From the cell containing the given text, extract its center point as [x, y] coordinate. 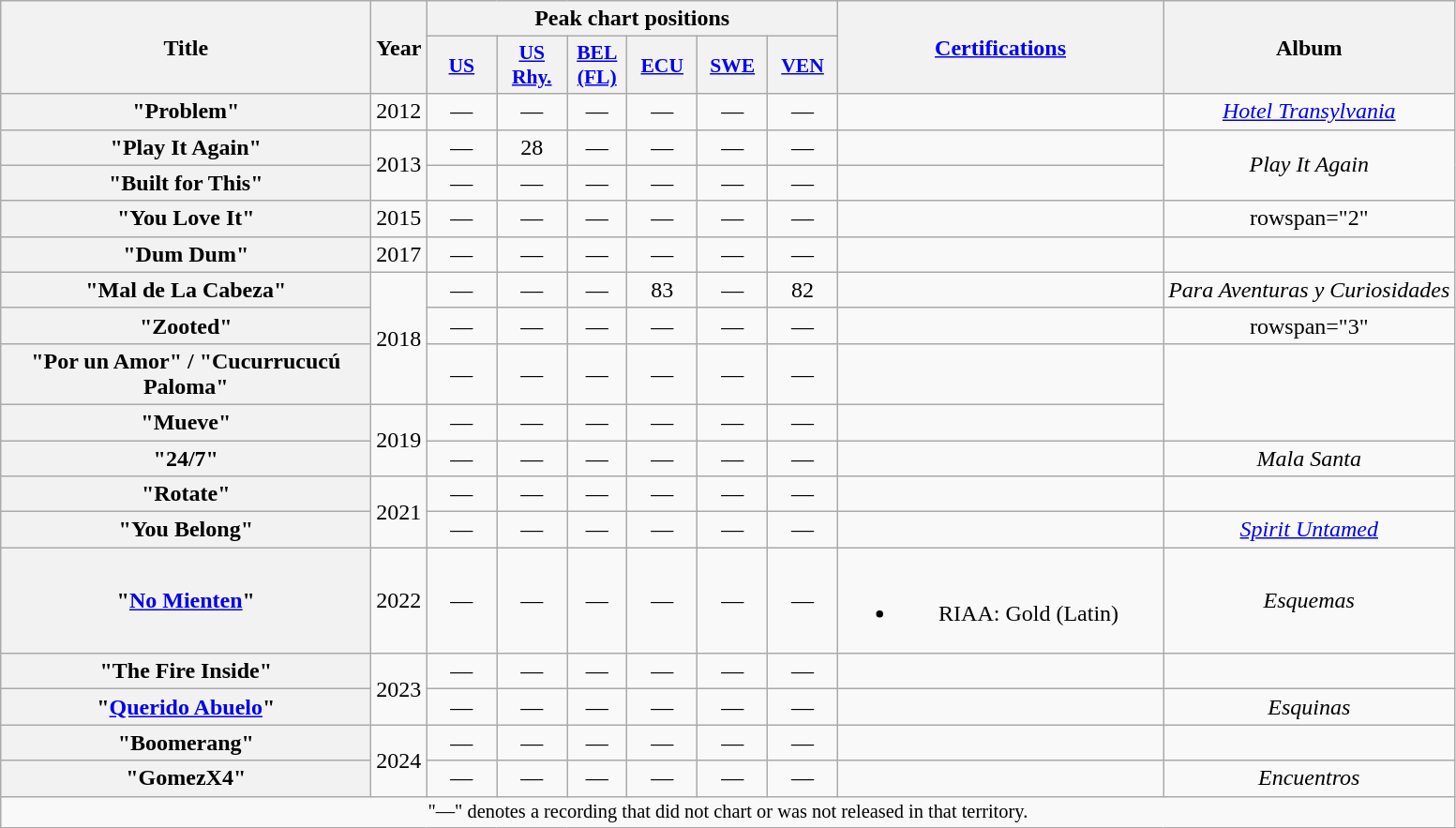
Play It Again [1309, 165]
2021 [399, 512]
Peak chart positions [632, 19]
VEN [803, 66]
Album [1309, 47]
"You Love It" [186, 218]
SWE [733, 66]
"The Fire Inside" [186, 671]
USRhy. [533, 66]
"No Mienten" [186, 600]
2017 [399, 254]
Spirit Untamed [1309, 530]
"Mueve" [186, 422]
rowspan="3" [1309, 325]
Year [399, 47]
"Dum Dum" [186, 254]
"—" denotes a recording that did not chart or was not released in that territory. [728, 812]
"Built for This" [186, 183]
"Rotate" [186, 494]
"Mal de La Cabeza" [186, 290]
"GomezX4" [186, 778]
RIAA: Gold (Latin) [1001, 600]
Esquemas [1309, 600]
BEL(FL) [597, 66]
"Boomerang" [186, 743]
"Zooted" [186, 325]
2022 [399, 600]
Encuentros [1309, 778]
Title [186, 47]
82 [803, 290]
Esquinas [1309, 707]
"Play It Again" [186, 147]
"Por un Amor" / "Cucurrucucú Paloma" [186, 373]
2013 [399, 165]
2012 [399, 112]
83 [662, 290]
2024 [399, 760]
2015 [399, 218]
US [461, 66]
Hotel Transylvania [1309, 112]
"You Belong" [186, 530]
2018 [399, 338]
rowspan="2" [1309, 218]
2023 [399, 689]
ECU [662, 66]
Certifications [1001, 47]
Mala Santa [1309, 459]
2019 [399, 440]
"24/7" [186, 459]
28 [533, 147]
Para Aventuras y Curiosidades [1309, 290]
"Querido Abuelo" [186, 707]
"Problem" [186, 112]
